Capture the cell that displays the provided text and extract its (x, y) central coordinate. 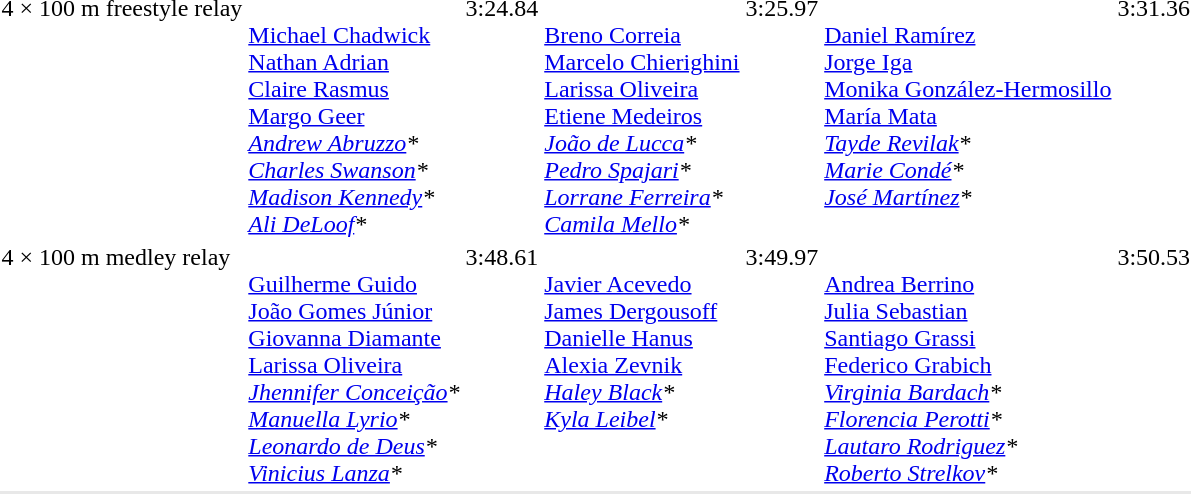
Javier AcevedoJames DergousoffDanielle HanusAlexia ZevnikHaley Black*Kyla Leibel* (642, 365)
4 × 100 m medley relay (122, 365)
Andrea BerrinoJulia SebastianSantiago GrassiFederico GrabichVirginia Bardach*Florencia Perotti*Lautaro Rodriguez*Roberto Strelkov* (968, 365)
Guilherme GuidoJoão Gomes JúniorGiovanna DiamanteLarissa OliveiraJhennifer Conceição*Manuella Lyrio*Leonardo de Deus*Vinicius Lanza* (354, 365)
3:49.97 (782, 365)
3:48.61 (502, 365)
